Search for the cell housing the specified text and yield its (x, y) center coordinate. 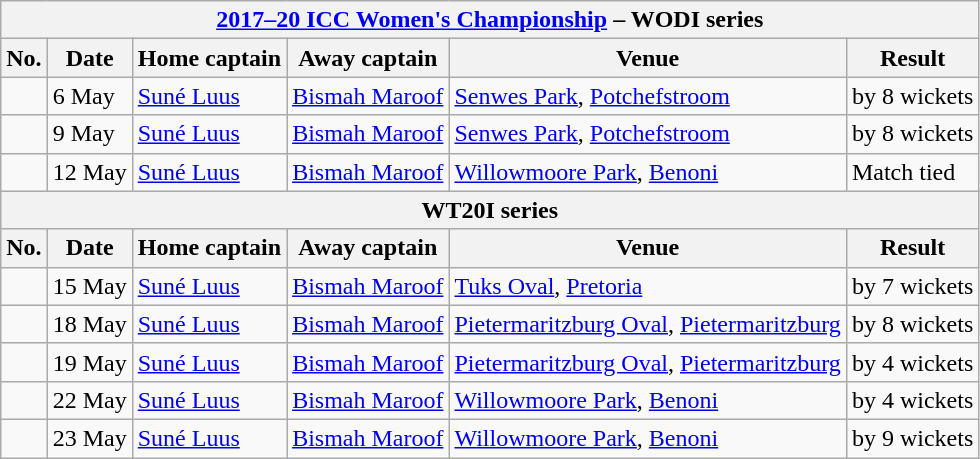
22 May (90, 400)
2017–20 ICC Women's Championship – WODI series (490, 20)
15 May (90, 286)
6 May (90, 96)
Tuks Oval, Pretoria (648, 286)
Match tied (912, 172)
19 May (90, 362)
WT20I series (490, 210)
by 7 wickets (912, 286)
18 May (90, 324)
12 May (90, 172)
23 May (90, 438)
by 9 wickets (912, 438)
9 May (90, 134)
